Output the [X, Y] coordinate of the center of the cell containing the given text.  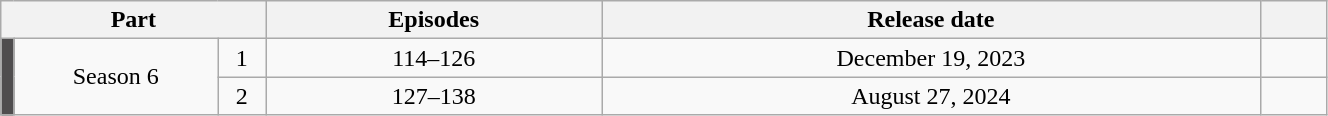
127–138 [434, 96]
1 [242, 58]
Part [134, 20]
Season 6 [116, 77]
December 19, 2023 [932, 58]
Episodes [434, 20]
2 [242, 96]
Release date [932, 20]
August 27, 2024 [932, 96]
114–126 [434, 58]
